Search for the cell housing the specified text and yield its [x, y] center coordinate. 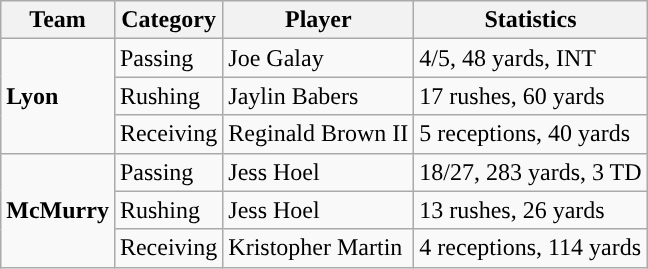
Jaylin Babers [318, 96]
Team [58, 20]
Lyon [58, 96]
17 rushes, 60 yards [530, 96]
Reginald Brown II [318, 134]
13 rushes, 26 yards [530, 210]
Player [318, 20]
Statistics [530, 20]
4 receptions, 114 yards [530, 248]
Category [168, 20]
McMurry [58, 210]
18/27, 283 yards, 3 TD [530, 172]
Kristopher Martin [318, 248]
5 receptions, 40 yards [530, 134]
Joe Galay [318, 58]
4/5, 48 yards, INT [530, 58]
